Extract the [x, y] coordinate from the center of the cell holding the provided text.  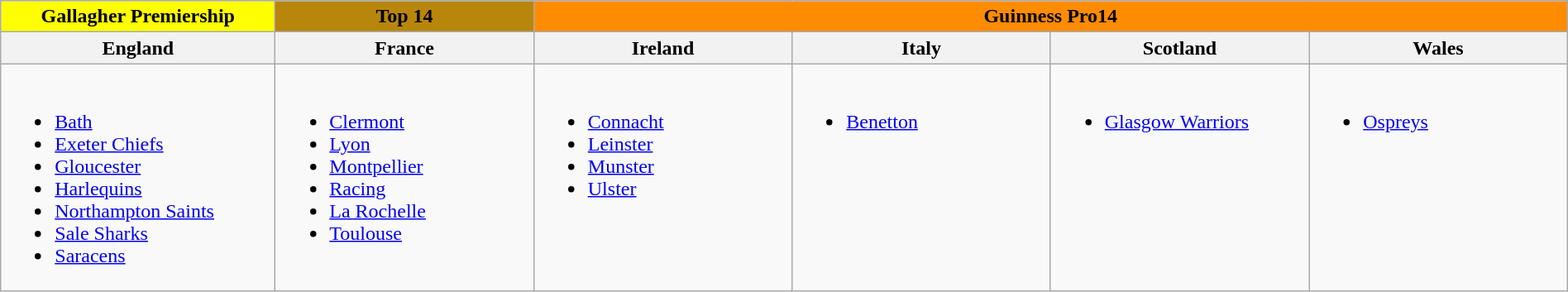
England [138, 48]
Guinness Pro14 [1050, 17]
Ireland [662, 48]
Ospreys [1439, 177]
Italy [921, 48]
Gallagher Premiership [138, 17]
Top 14 [404, 17]
Benetton [921, 177]
Wales [1439, 48]
ConnachtLeinsterMunsterUlster [662, 177]
ClermontLyonMontpellierRacingLa RochelleToulouse [404, 177]
France [404, 48]
Glasgow Warriors [1179, 177]
BathExeter ChiefsGloucesterHarlequinsNorthampton SaintsSale SharksSaracens [138, 177]
Scotland [1179, 48]
